Locate the cell with the specified text and output its [X, Y] center coordinate. 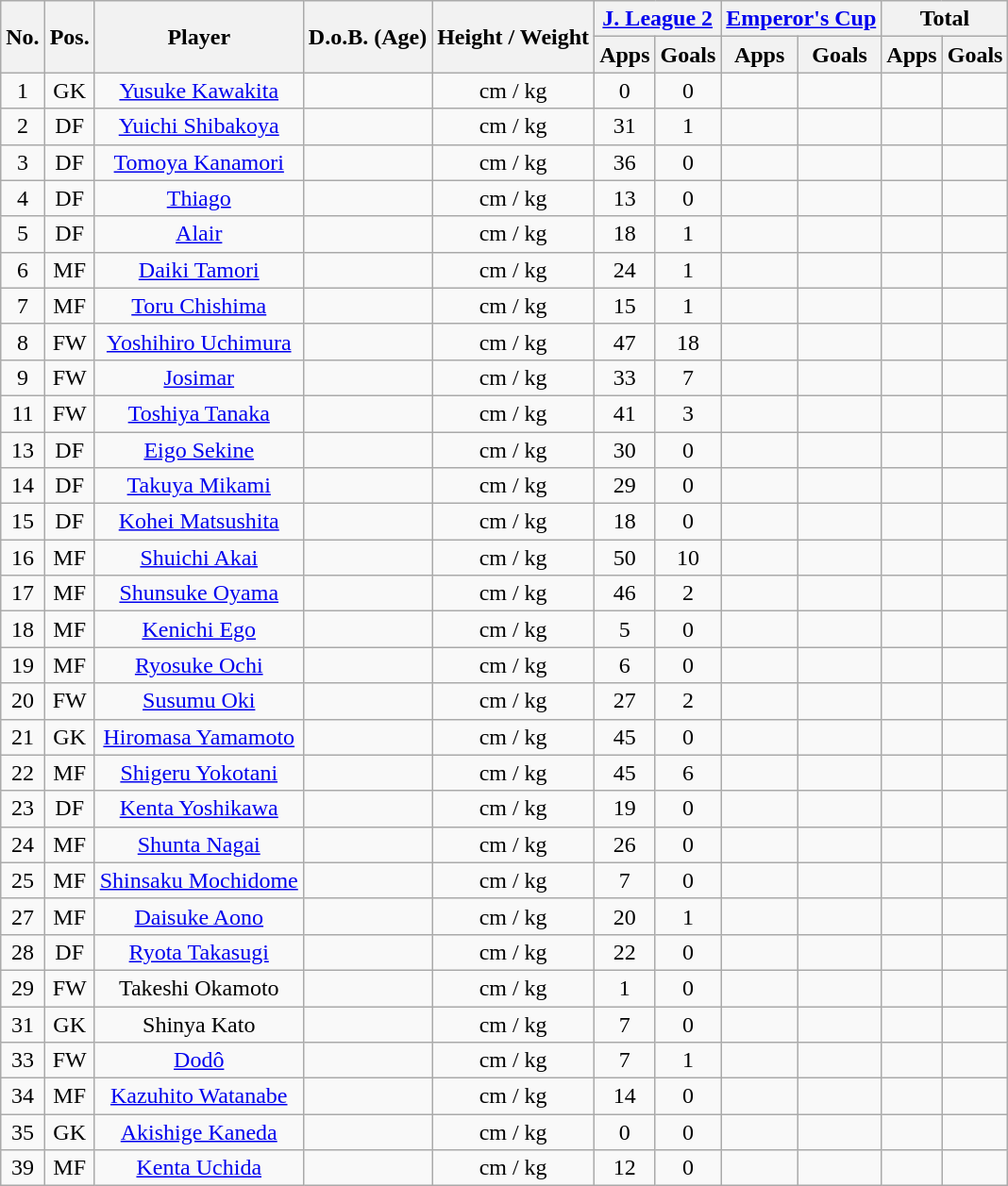
Shinya Kato [198, 1024]
J. League 2 [658, 19]
50 [625, 558]
11 [23, 413]
Hiromasa Yamamoto [198, 737]
39 [23, 1168]
12 [625, 1168]
Toru Chishima [198, 306]
Kenichi Ego [198, 629]
Tomoya Kanamori [198, 162]
36 [625, 162]
Yuichi Shibakoya [198, 126]
17 [23, 593]
Takuya Mikami [198, 486]
Shigeru Yokotani [198, 773]
35 [23, 1132]
4 [23, 198]
Shinsaku Mochidome [198, 880]
34 [23, 1096]
30 [625, 450]
9 [23, 377]
10 [688, 558]
47 [625, 342]
Height / Weight [513, 37]
Akishige Kaneda [198, 1132]
Shunsuke Oyama [198, 593]
No. [23, 37]
46 [625, 593]
Thiago [198, 198]
23 [23, 809]
Takeshi Okamoto [198, 988]
Yusuke Kawakita [198, 91]
28 [23, 952]
Shuichi Akai [198, 558]
21 [23, 737]
Daiki Tamori [198, 270]
Shunta Nagai [198, 844]
Dodô [198, 1061]
8 [23, 342]
Total [945, 19]
Emperor's Cup [801, 19]
D.o.B. (Age) [367, 37]
Yoshihiro Uchimura [198, 342]
Toshiya Tanaka [198, 413]
Kenta Yoshikawa [198, 809]
Kazuhito Watanabe [198, 1096]
41 [625, 413]
Kohei Matsushita [198, 522]
Josimar [198, 377]
Daisuke Aono [198, 916]
Ryota Takasugi [198, 952]
Ryosuke Ochi [198, 665]
Alair [198, 234]
Kenta Uchida [198, 1168]
Eigo Sekine [198, 450]
Pos. [70, 37]
26 [625, 844]
25 [23, 880]
16 [23, 558]
Susumu Oki [198, 701]
Player [198, 37]
